Find where the given text appears and provide that cell's center as [X, Y] coordinate. 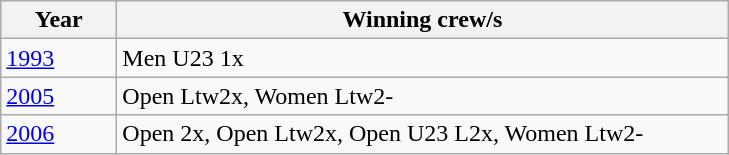
Year [59, 20]
Winning crew/s [422, 20]
Open 2x, Open Ltw2x, Open U23 L2x, Women Ltw2- [422, 134]
Men U23 1x [422, 58]
2005 [59, 96]
Open Ltw2x, Women Ltw2- [422, 96]
1993 [59, 58]
2006 [59, 134]
